Return the (X, Y) coordinate for the center point of the cell that contains the specified text.  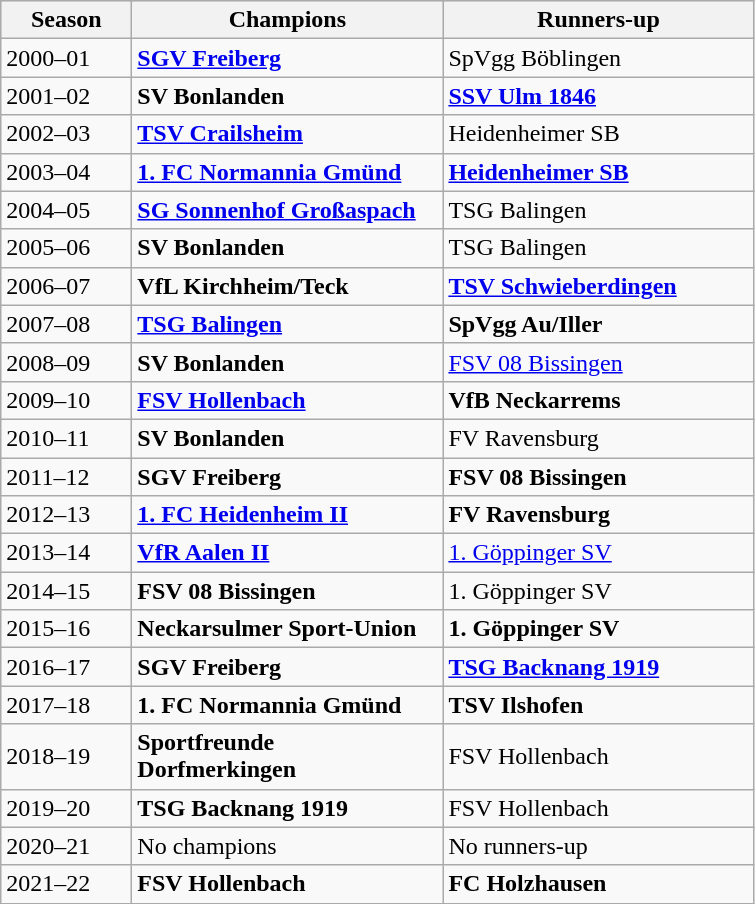
2005–06 (66, 248)
VfR Aalen II (288, 553)
2010–11 (66, 438)
2013–14 (66, 553)
2001–02 (66, 96)
2006–07 (66, 286)
TSV Crailsheim (288, 134)
2012–13 (66, 515)
2015–16 (66, 629)
Runners-up (598, 20)
2020–21 (66, 846)
2017–18 (66, 705)
2016–17 (66, 667)
SpVgg Böblingen (598, 58)
Sportfreunde Dorfmerkingen (288, 756)
2021–22 (66, 884)
VfL Kirchheim/Teck (288, 286)
TSV Ilshofen (598, 705)
VfB Neckarrems (598, 400)
SSV Ulm 1846 (598, 96)
No runners-up (598, 846)
2018–19 (66, 756)
2019–20 (66, 808)
SpVgg Au/Iller (598, 324)
2007–08 (66, 324)
Season (66, 20)
TSV Schwieberdingen (598, 286)
2002–03 (66, 134)
2014–15 (66, 591)
2011–12 (66, 477)
2004–05 (66, 210)
Neckarsulmer Sport-Union (288, 629)
FC Holzhausen (598, 884)
2003–04 (66, 172)
Champions (288, 20)
2008–09 (66, 362)
2009–10 (66, 400)
1. FC Heidenheim II (288, 515)
SG Sonnenhof Großaspach (288, 210)
No champions (288, 846)
2000–01 (66, 58)
